Provide the [X, Y] coordinate of the cell's center where the given text is located.  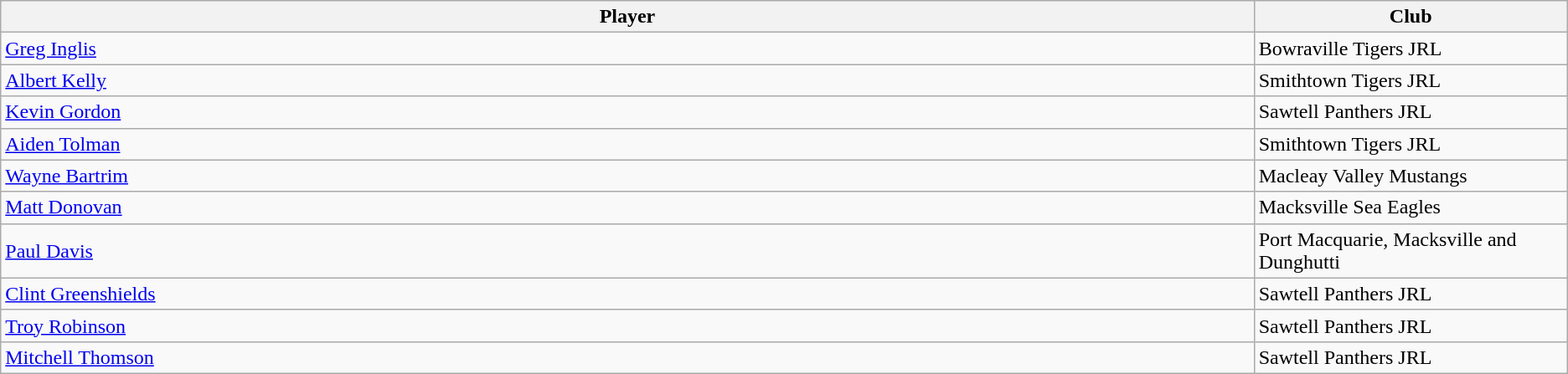
Albert Kelly [627, 80]
Club [1411, 17]
Paul Davis [627, 251]
Port Macquarie, Macksville and Dunghutti [1411, 251]
Clint Greenshields [627, 294]
Wayne Bartrim [627, 176]
Aiden Tolman [627, 144]
Troy Robinson [627, 325]
Bowraville Tigers JRL [1411, 49]
Kevin Gordon [627, 112]
Player [627, 17]
Macksville Sea Eagles [1411, 207]
Greg Inglis [627, 49]
Matt Donovan [627, 207]
Mitchell Thomson [627, 357]
Macleay Valley Mustangs [1411, 176]
